Identify which cell holds the provided text, then report its (X, Y) central coordinate. 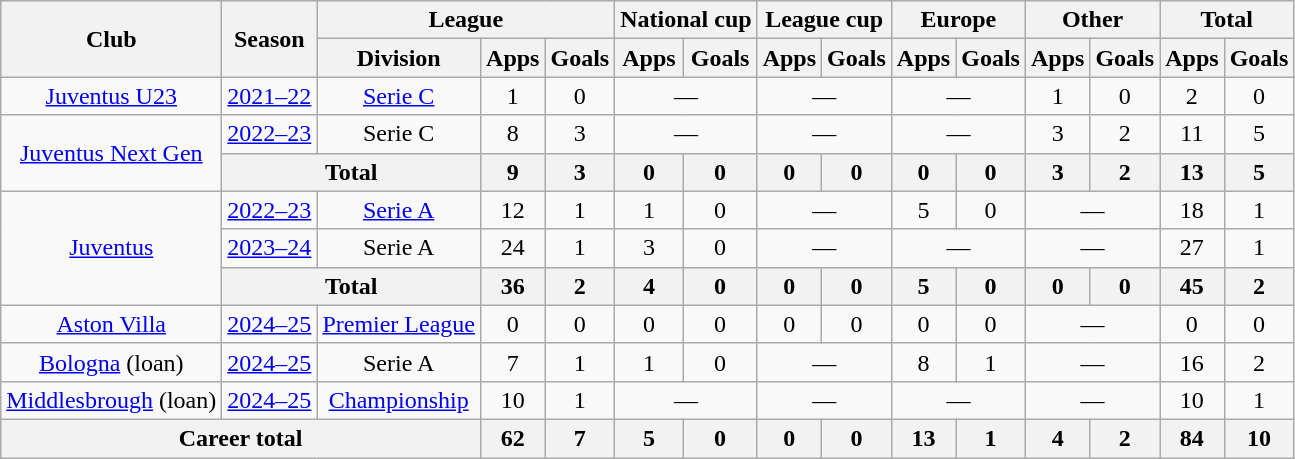
Middlesbrough (loan) (112, 400)
36 (513, 286)
9 (513, 172)
12 (513, 210)
24 (513, 248)
27 (1192, 248)
84 (1192, 438)
Europe (958, 20)
Aston Villa (112, 324)
45 (1192, 286)
League (466, 20)
62 (513, 438)
Juventus U23 (112, 96)
League cup (824, 20)
Premier League (399, 324)
2023–24 (270, 248)
Juventus (112, 248)
11 (1192, 134)
Championship (399, 400)
2021–22 (270, 96)
16 (1192, 362)
National cup (686, 20)
Other (1092, 20)
Division (399, 58)
Bologna (loan) (112, 362)
Season (270, 39)
Club (112, 39)
Juventus Next Gen (112, 153)
Career total (241, 438)
18 (1192, 210)
